Find where the given text appears and provide that cell's center as (x, y) coordinate. 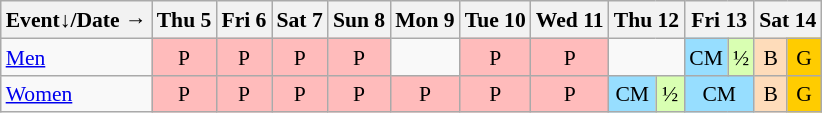
Event↓/Date → (76, 20)
Men (76, 56)
Thu 5 (184, 20)
Sat 14 (788, 20)
Women (76, 94)
Thu 12 (647, 20)
Tue 10 (496, 20)
Fri 6 (244, 20)
Mon 9 (424, 20)
Sun 8 (359, 20)
Fri 13 (719, 20)
Wed 11 (570, 20)
Sat 7 (300, 20)
